Detect which cell encompasses the target text, then output its (x, y) center coordinate. 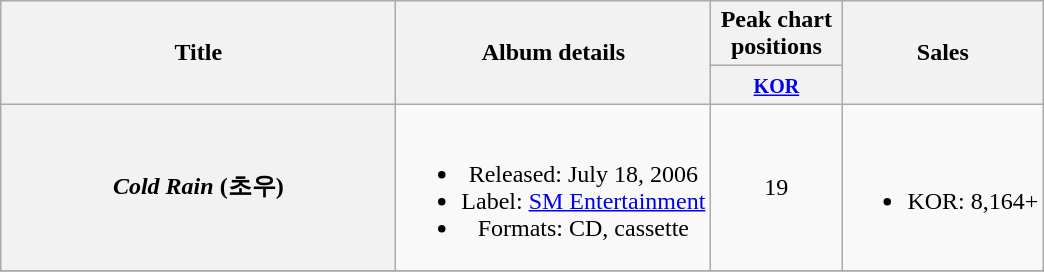
KOR: 8,164+ (943, 188)
19 (776, 188)
Cold Rain (초우) (198, 188)
KOR (776, 85)
Album details (554, 52)
Released: July 18, 2006Label: SM EntertainmentFormats: CD, cassette (554, 188)
Sales (943, 52)
Peak chart positions (776, 34)
Title (198, 52)
